Return [x, y] of the center of cell containing provided text 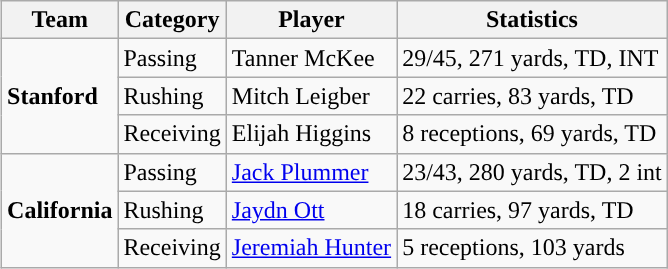
29/45, 271 yards, TD, INT [532, 58]
Jeremiah Hunter [311, 248]
Jack Plummer [311, 172]
Elijah Higgins [311, 134]
Jaydn Ott [311, 210]
5 receptions, 103 yards [532, 248]
Tanner McKee [311, 58]
California [60, 210]
Mitch Leigber [311, 96]
Player [311, 20]
22 carries, 83 yards, TD [532, 96]
Stanford [60, 96]
Team [60, 20]
8 receptions, 69 yards, TD [532, 134]
Category [172, 20]
23/43, 280 yards, TD, 2 int [532, 172]
18 carries, 97 yards, TD [532, 210]
Statistics [532, 20]
